Capture the cell that displays the provided text and extract its (x, y) central coordinate. 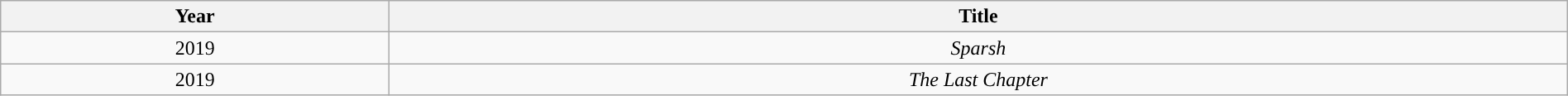
Year (195, 17)
Sparsh (979, 48)
Title (979, 17)
The Last Chapter (979, 79)
